Capture the cell that displays the provided text and extract its [x, y] central coordinate. 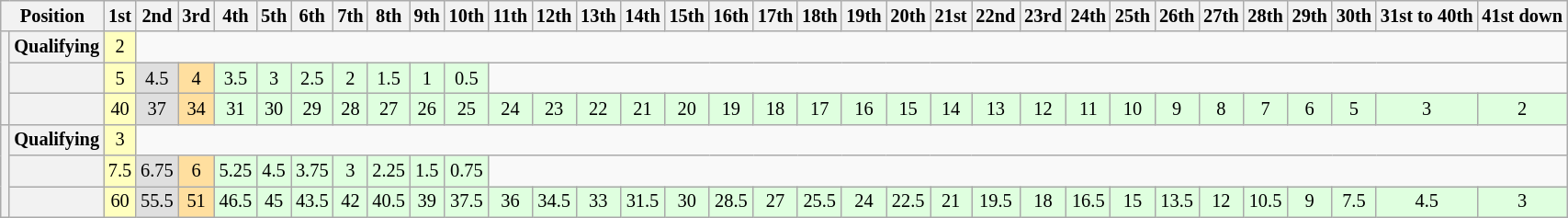
31st to 40th [1427, 16]
11th [511, 16]
33 [598, 201]
13 [996, 109]
41st down [1521, 16]
55.5 [156, 201]
28 [350, 109]
27th [1221, 16]
60 [119, 201]
34 [197, 109]
43.5 [312, 201]
5th [274, 16]
19 [731, 109]
1 [427, 78]
51 [197, 201]
25 [467, 109]
1st [119, 16]
2.25 [388, 171]
6th [312, 16]
20 [687, 109]
13.5 [1177, 201]
26th [1177, 16]
7 [1265, 109]
7th [350, 16]
4 [197, 78]
11 [1089, 109]
26 [427, 109]
10th [467, 16]
5.25 [235, 171]
0.75 [467, 171]
40.5 [388, 201]
36 [511, 201]
22nd [996, 16]
34.5 [554, 201]
13th [598, 16]
39 [427, 201]
8th [388, 16]
14 [952, 109]
19th [863, 16]
20th [908, 16]
3.5 [235, 78]
2.5 [312, 78]
24th [1089, 16]
28.5 [731, 201]
46.5 [235, 201]
21st [952, 16]
16 [863, 109]
23 [554, 109]
15th [687, 16]
0.5 [467, 78]
30th [1354, 16]
42 [350, 201]
4th [235, 16]
37 [156, 109]
10.5 [1265, 201]
6.75 [156, 171]
14th [642, 16]
29 [312, 109]
16th [731, 16]
3.75 [312, 171]
2nd [156, 16]
18th [819, 16]
40 [119, 109]
17 [819, 109]
Position [52, 16]
23rd [1043, 16]
37.5 [467, 201]
16.5 [1089, 201]
25th [1133, 16]
29th [1310, 16]
31 [235, 109]
12th [554, 16]
10 [1133, 109]
31.5 [642, 201]
17th [775, 16]
19.5 [996, 201]
22 [598, 109]
45 [274, 201]
3rd [197, 16]
9th [427, 16]
28th [1265, 16]
25.5 [819, 201]
8 [1221, 109]
22.5 [908, 201]
